Identify which cell holds the provided text, then report its (X, Y) central coordinate. 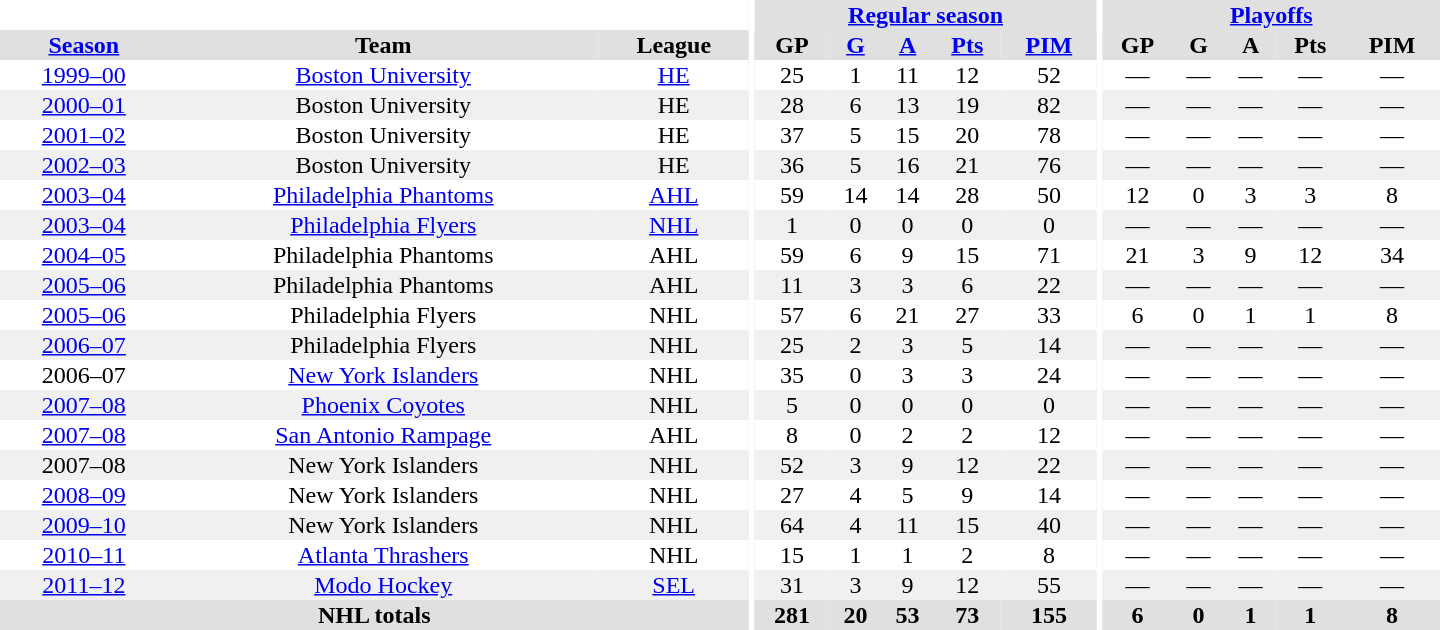
1999–00 (84, 75)
64 (792, 525)
19 (968, 105)
Atlanta Thrashers (384, 555)
Team (384, 45)
36 (792, 165)
16 (908, 165)
League (674, 45)
2008–09 (84, 495)
2010–11 (84, 555)
2011–12 (84, 585)
31 (792, 585)
Modo Hockey (384, 585)
53 (908, 615)
2000–01 (84, 105)
Regular season (925, 15)
35 (792, 375)
SEL (674, 585)
2009–10 (84, 525)
2001–02 (84, 135)
37 (792, 135)
82 (1049, 105)
76 (1049, 165)
NHL totals (374, 615)
55 (1049, 585)
71 (1049, 255)
Playoffs (1271, 15)
San Antonio Rampage (384, 435)
57 (792, 315)
78 (1049, 135)
13 (908, 105)
2004–05 (84, 255)
73 (968, 615)
24 (1049, 375)
281 (792, 615)
40 (1049, 525)
50 (1049, 195)
2002–03 (84, 165)
155 (1049, 615)
Phoenix Coyotes (384, 405)
Season (84, 45)
34 (1392, 255)
33 (1049, 315)
